Extract the (X, Y) coordinate from the center of the cell holding the provided text.  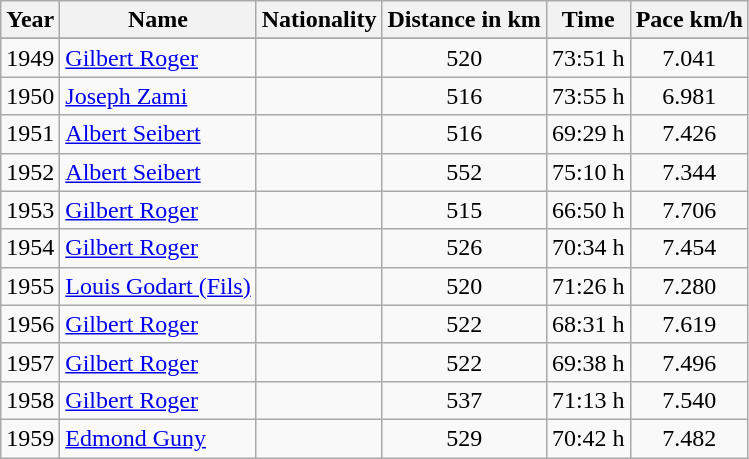
7.540 (689, 400)
Louis Godart (Fils) (158, 286)
75:10 h (588, 172)
68:31 h (588, 324)
1959 (30, 438)
1956 (30, 324)
Edmond Guny (158, 438)
73:55 h (588, 96)
1949 (30, 58)
Distance in km (464, 20)
6.981 (689, 96)
1954 (30, 248)
7.280 (689, 286)
7.619 (689, 324)
1952 (30, 172)
Year (30, 20)
1951 (30, 134)
Time (588, 20)
7.426 (689, 134)
1958 (30, 400)
7.496 (689, 362)
69:29 h (588, 134)
66:50 h (588, 210)
69:38 h (588, 362)
Joseph Zami (158, 96)
1950 (30, 96)
71:26 h (588, 286)
7.706 (689, 210)
Name (158, 20)
7.344 (689, 172)
552 (464, 172)
71:13 h (588, 400)
1955 (30, 286)
7.041 (689, 58)
7.482 (689, 438)
1953 (30, 210)
529 (464, 438)
70:42 h (588, 438)
7.454 (689, 248)
Pace km/h (689, 20)
515 (464, 210)
1957 (30, 362)
537 (464, 400)
73:51 h (588, 58)
Nationality (319, 20)
526 (464, 248)
70:34 h (588, 248)
